Determine the [X, Y] coordinate at the center of the cell enclosing the given text.  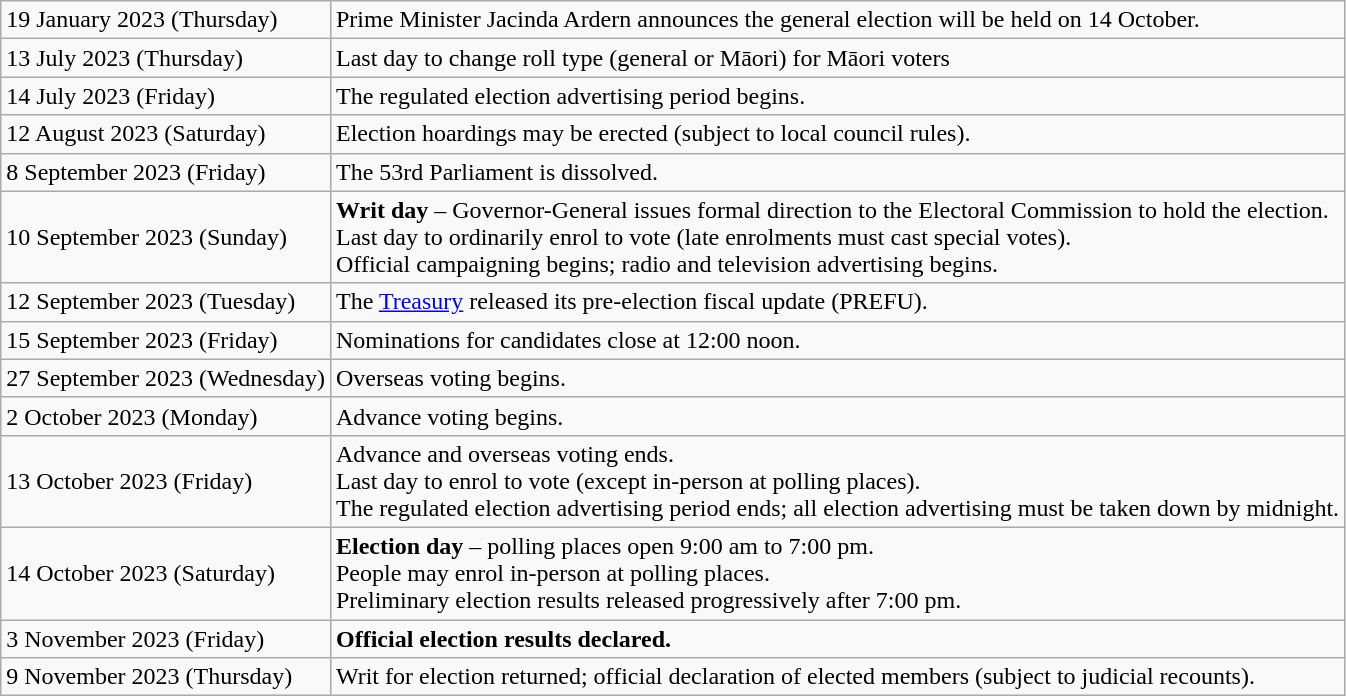
Last day to change roll type (general or Māori) for Māori voters [837, 58]
Overseas voting begins. [837, 378]
Prime Minister Jacinda Ardern announces the general election will be held on 14 October. [837, 20]
The regulated election advertising period begins. [837, 96]
The Treasury released its pre-election fiscal update (PREFU). [837, 302]
19 January 2023 (Thursday) [166, 20]
Election hoardings may be erected (subject to local council rules). [837, 134]
12 August 2023 (Saturday) [166, 134]
13 October 2023 (Friday) [166, 481]
The 53rd Parliament is dissolved. [837, 172]
Writ for election returned; official declaration of elected members (subject to judicial recounts). [837, 677]
3 November 2023 (Friday) [166, 639]
13 July 2023 (Thursday) [166, 58]
2 October 2023 (Monday) [166, 416]
8 September 2023 (Friday) [166, 172]
9 November 2023 (Thursday) [166, 677]
Nominations for candidates close at 12:00 noon. [837, 340]
14 October 2023 (Saturday) [166, 573]
Official election results declared. [837, 639]
Advance voting begins. [837, 416]
15 September 2023 (Friday) [166, 340]
10 September 2023 (Sunday) [166, 237]
27 September 2023 (Wednesday) [166, 378]
12 September 2023 (Tuesday) [166, 302]
14 July 2023 (Friday) [166, 96]
